Identify which cell holds the provided text, then report its [X, Y] central coordinate. 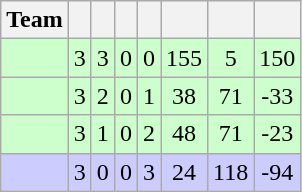
5 [231, 58]
38 [184, 96]
150 [278, 58]
118 [231, 172]
24 [184, 172]
155 [184, 58]
-23 [278, 134]
48 [184, 134]
Team [35, 20]
-33 [278, 96]
-94 [278, 172]
